Locate the cell with the specified text and output its [X, Y] center coordinate. 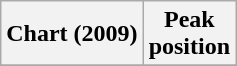
Peakposition [189, 34]
Chart (2009) [72, 34]
